Locate the cell with the specified text and output its [x, y] center coordinate. 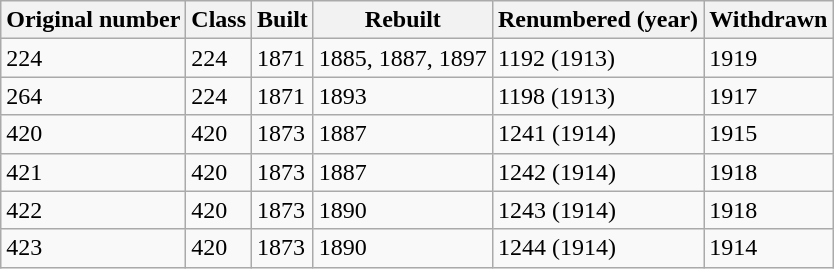
1244 (1914) [598, 248]
Rebuilt [402, 20]
1917 [768, 96]
Renumbered (year) [598, 20]
1885, 1887, 1897 [402, 58]
Original number [94, 20]
423 [94, 248]
1242 (1914) [598, 172]
422 [94, 210]
1915 [768, 134]
1893 [402, 96]
1243 (1914) [598, 210]
Built [283, 20]
Class [219, 20]
264 [94, 96]
1914 [768, 248]
Withdrawn [768, 20]
421 [94, 172]
1919 [768, 58]
1198 (1913) [598, 96]
1192 (1913) [598, 58]
1241 (1914) [598, 134]
